From the cell containing the given text, extract its center point as (X, Y) coordinate. 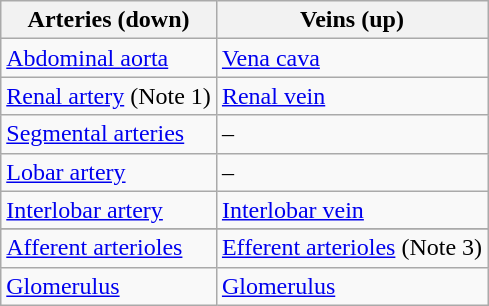
Renal artery (Note 1) (109, 96)
Abdominal aorta (109, 58)
Lobar artery (109, 172)
Arteries (down) (109, 20)
Renal vein (352, 96)
Afferent arterioles (109, 248)
Efferent arterioles (Note 3) (352, 248)
Segmental arteries (109, 134)
Vena cava (352, 58)
Interlobar vein (352, 210)
Interlobar artery (109, 210)
Veins (up) (352, 20)
